Return the (x, y) coordinate for the center point of the cell that contains the specified text.  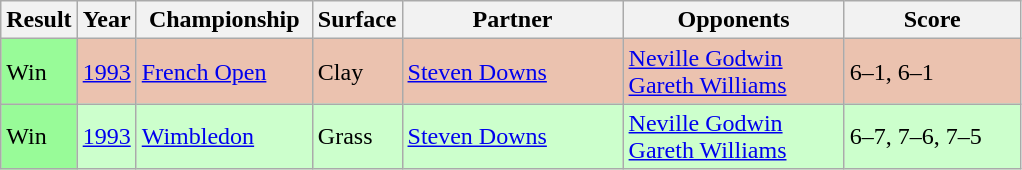
Grass (357, 136)
6–7, 7–6, 7–5 (932, 136)
Wimbledon (224, 136)
Opponents (734, 20)
Partner (512, 20)
Score (932, 20)
French Open (224, 72)
Year (106, 20)
6–1, 6–1 (932, 72)
Championship (224, 20)
Result (39, 20)
Surface (357, 20)
Clay (357, 72)
